Provide the [X, Y] coordinate of the cell's center where the given text is located.  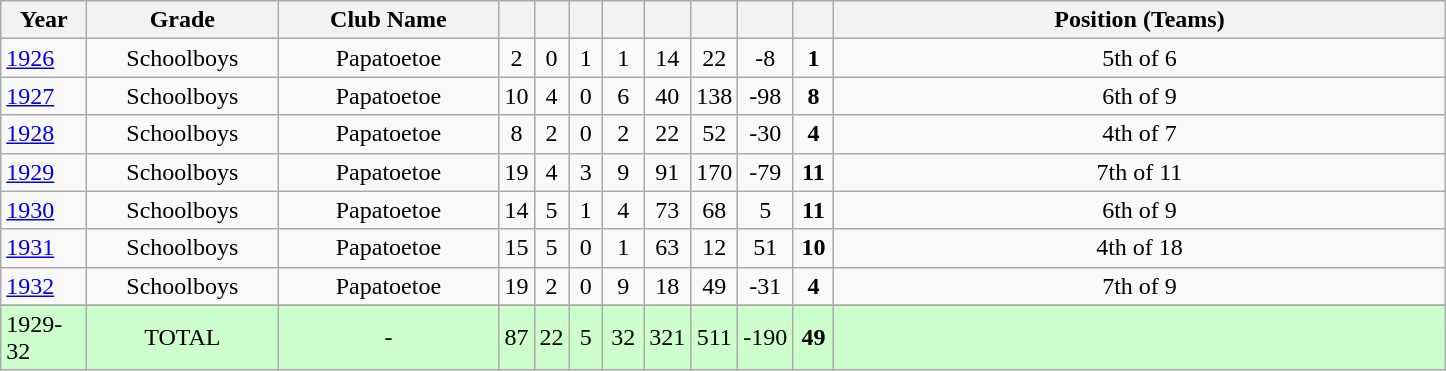
TOTAL [182, 338]
-8 [766, 58]
Grade [182, 20]
1929 [44, 172]
5th of 6 [1140, 58]
91 [668, 172]
1928 [44, 134]
4th of 18 [1140, 248]
1930 [44, 210]
1927 [44, 96]
511 [714, 338]
51 [766, 248]
63 [668, 248]
4th of 7 [1140, 134]
- [388, 338]
Position (Teams) [1140, 20]
15 [516, 248]
-98 [766, 96]
87 [516, 338]
40 [668, 96]
321 [668, 338]
7th of 9 [1140, 286]
7th of 11 [1140, 172]
Club Name [388, 20]
68 [714, 210]
32 [624, 338]
-31 [766, 286]
138 [714, 96]
12 [714, 248]
-30 [766, 134]
1929-32 [44, 338]
52 [714, 134]
3 [586, 172]
Year [44, 20]
1926 [44, 58]
1932 [44, 286]
1931 [44, 248]
170 [714, 172]
73 [668, 210]
-79 [766, 172]
-190 [766, 338]
6 [624, 96]
18 [668, 286]
